Return the (x, y) coordinate for the center point of the cell that contains the specified text.  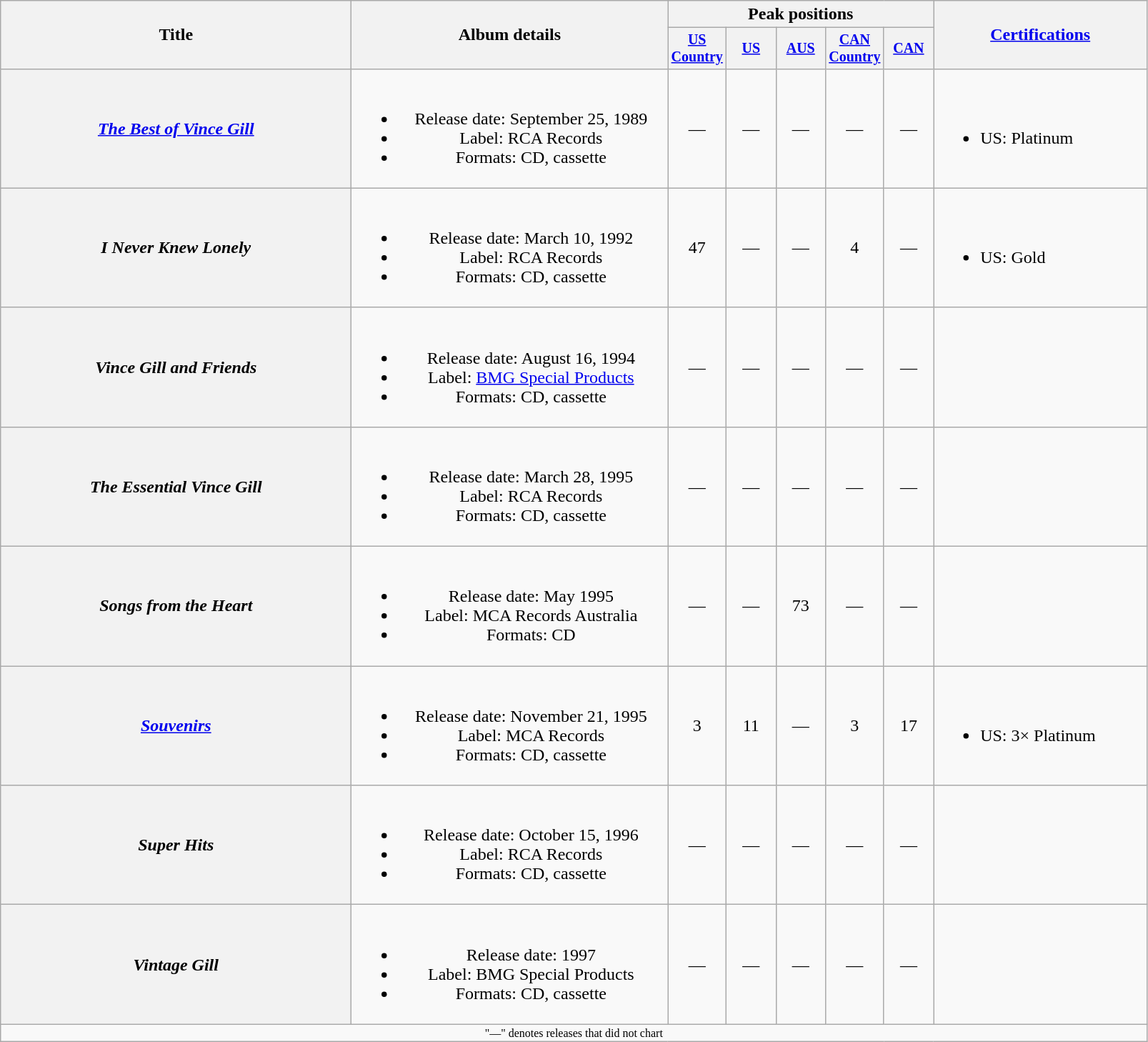
Vintage Gill (176, 965)
Release date: May 1995Label: MCA Records AustraliaFormats: CD (510, 606)
The Essential Vince Gill (176, 486)
47 (697, 247)
Certifications (1040, 35)
US: Platinum (1040, 129)
"—" denotes releases that did not chart (574, 1033)
Release date: October 15, 1996Label: RCA RecordsFormats: CD, cassette (510, 845)
Release date: March 10, 1992Label: RCA RecordsFormats: CD, cassette (510, 247)
The Best of Vince Gill (176, 129)
11 (752, 726)
CAN (909, 49)
Release date: September 25, 1989Label: RCA RecordsFormats: CD, cassette (510, 129)
I Never Knew Lonely (176, 247)
Super Hits (176, 845)
Release date: March 28, 1995Label: RCA RecordsFormats: CD, cassette (510, 486)
US (752, 49)
73 (800, 606)
Album details (510, 35)
Release date: August 16, 1994Label: BMG Special ProductsFormats: CD, cassette (510, 367)
Souvenirs (176, 726)
4 (854, 247)
US: Gold (1040, 247)
AUS (800, 49)
US Country (697, 49)
Vince Gill and Friends (176, 367)
Songs from the Heart (176, 606)
Peak positions (801, 14)
Release date: 1997Label: BMG Special ProductsFormats: CD, cassette (510, 965)
Title (176, 35)
US: 3× Platinum (1040, 726)
CAN Country (854, 49)
Release date: November 21, 1995Label: MCA RecordsFormats: CD, cassette (510, 726)
17 (909, 726)
